Pinpoint the cell where the given text exists, returning its (x, y) midpoint coordinate. 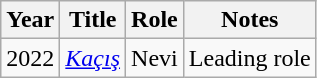
Notes (250, 20)
Year (30, 20)
2022 (30, 58)
Nevi (155, 58)
Role (155, 20)
Kaçış (93, 58)
Leading role (250, 58)
Title (93, 20)
